Locate the cell with the specified text and output its (x, y) center coordinate. 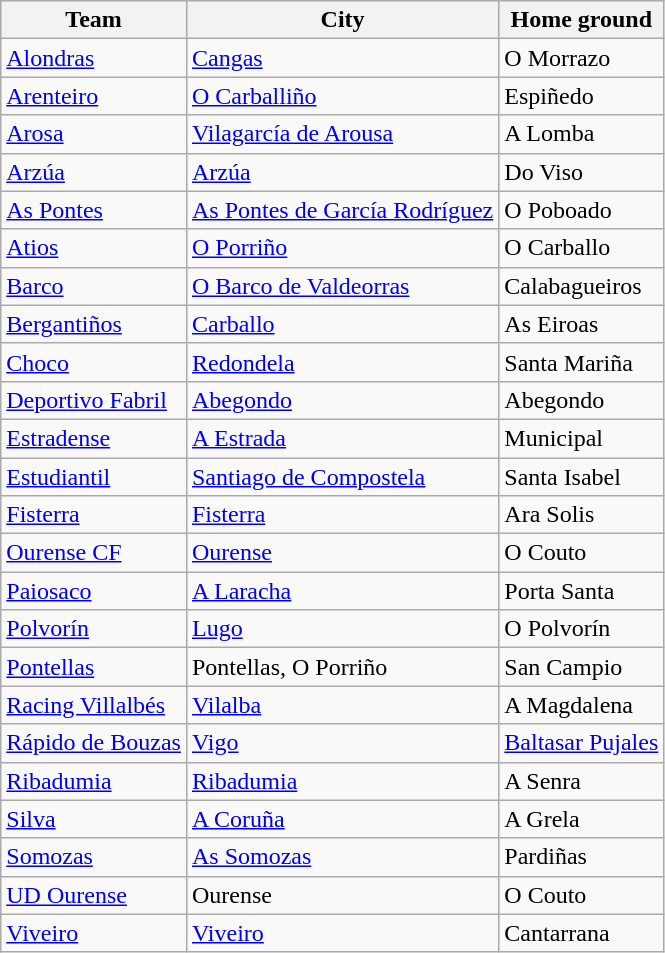
Municipal (582, 438)
San Campio (582, 667)
Polvorín (94, 629)
Redondela (342, 362)
Calabagueiros (582, 286)
Ourense CF (94, 553)
Estudiantil (94, 477)
Santa Mariña (582, 362)
A Laracha (342, 591)
O Morrazo (582, 58)
Arosa (94, 134)
A Magdalena (582, 705)
Racing Villalbés (94, 705)
A Lomba (582, 134)
A Coruña (342, 819)
Baltasar Pujales (582, 743)
UD Ourense (94, 895)
Somozas (94, 857)
O Polvorín (582, 629)
As Somozas (342, 857)
A Senra (582, 781)
Barco (94, 286)
Do Viso (582, 172)
Alondras (94, 58)
Carballo (342, 324)
As Pontes (94, 210)
Cantarrana (582, 933)
Pardiñas (582, 857)
Silva (94, 819)
Deportivo Fabril (94, 400)
Home ground (582, 20)
O Carballo (582, 248)
Bergantiños (94, 324)
O Poboado (582, 210)
Atios (94, 248)
As Eiroas (582, 324)
Vilalba (342, 705)
Santa Isabel (582, 477)
Ara Solis (582, 515)
A Estrada (342, 438)
O Carballiño (342, 96)
As Pontes de García Rodríguez (342, 210)
Estradense (94, 438)
Vilagarcía de Arousa (342, 134)
A Grela (582, 819)
Pontellas (94, 667)
Cangas (342, 58)
City (342, 20)
Arenteiro (94, 96)
O Barco de Valdeorras (342, 286)
Santiago de Compostela (342, 477)
Porta Santa (582, 591)
O Porriño (342, 248)
Pontellas, O Porriño (342, 667)
Vigo (342, 743)
Team (94, 20)
Choco (94, 362)
Rápido de Bouzas (94, 743)
Paiosaco (94, 591)
Lugo (342, 629)
Espiñedo (582, 96)
